For the text-containing cell, return its midpoint in [x, y] coordinate format. 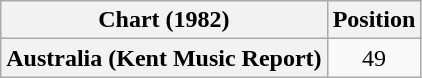
Position [374, 20]
Australia (Kent Music Report) [164, 58]
Chart (1982) [164, 20]
49 [374, 58]
